Extract the (x, y) coordinate from the center of the cell holding the provided text.  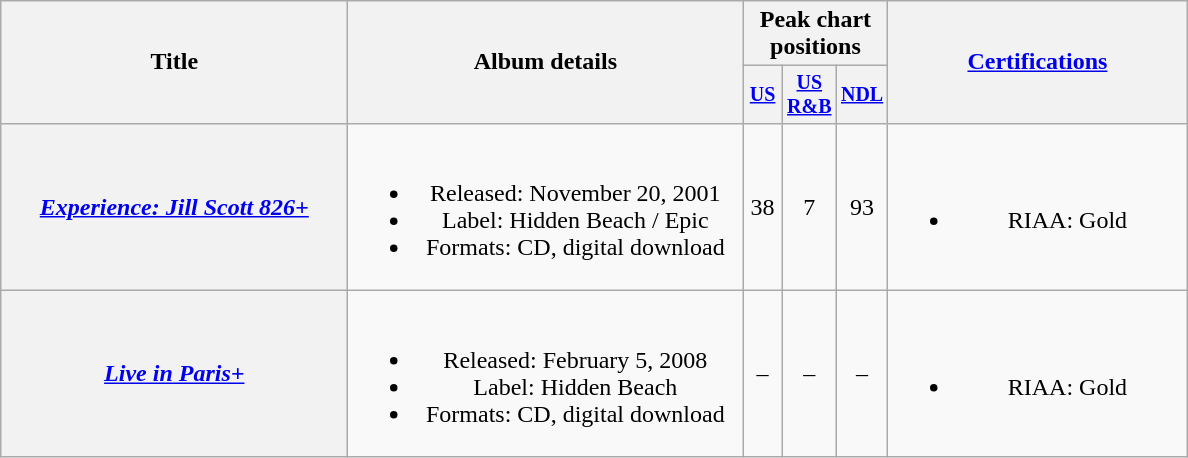
38 (762, 206)
US (762, 94)
Live in Paris+ (174, 374)
7 (809, 206)
NDL (862, 94)
Released: November 20, 2001Label: Hidden Beach / EpicFormats: CD, digital download (546, 206)
Certifications (1038, 62)
93 (862, 206)
Peak chart positions (816, 34)
USR&B (809, 94)
Album details (546, 62)
Experience: Jill Scott 826+ (174, 206)
Released: February 5, 2008Label: Hidden BeachFormats: CD, digital download (546, 374)
Title (174, 62)
